Scan for the cell matching the given text and deliver its (X, Y) coordinate at center. 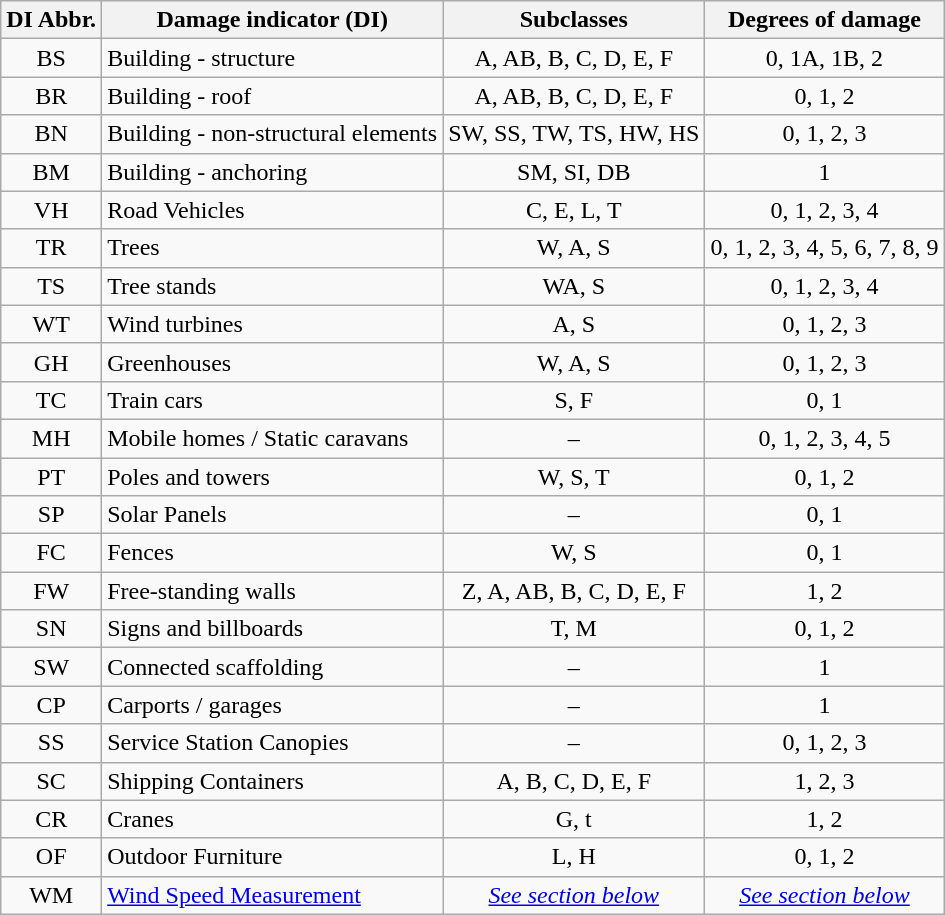
SN (52, 629)
A, S (574, 324)
CR (52, 819)
1, 2, 3 (824, 781)
Wind turbines (272, 324)
VH (52, 210)
W, S (574, 553)
0, 1A, 1B, 2 (824, 58)
SM, SI, DB (574, 172)
Trees (272, 248)
Poles and towers (272, 477)
MH (52, 438)
BN (52, 134)
Mobile homes / Static caravans (272, 438)
SS (52, 743)
Cranes (272, 819)
0, 1, 2, 3, 4, 5, 6, 7, 8, 9 (824, 248)
FW (52, 591)
BR (52, 96)
TR (52, 248)
WT (52, 324)
CP (52, 705)
TC (52, 400)
PT (52, 477)
Degrees of damage (824, 20)
WA, S (574, 286)
Connected scaffolding (272, 667)
GH (52, 362)
Solar Panels (272, 515)
Signs and billboards (272, 629)
L, H (574, 857)
A, B, C, D, E, F (574, 781)
Train cars (272, 400)
Building - structure (272, 58)
Z, A, AB, B, C, D, E, F (574, 591)
Shipping Containers (272, 781)
G, t (574, 819)
S, F (574, 400)
Wind Speed Measurement (272, 895)
WM (52, 895)
Greenhouses (272, 362)
T, M (574, 629)
SP (52, 515)
Building - roof (272, 96)
OF (52, 857)
Outdoor Furniture (272, 857)
BS (52, 58)
FC (52, 553)
Service Station Canopies (272, 743)
SW (52, 667)
Fences (272, 553)
Building - non-structural elements (272, 134)
TS (52, 286)
C, E, L, T (574, 210)
Subclasses (574, 20)
Free-standing walls (272, 591)
W, S, T (574, 477)
Carports / garages (272, 705)
BM (52, 172)
Tree stands (272, 286)
Damage indicator (DI) (272, 20)
SW, SS, TW, TS, HW, HS (574, 134)
0, 1, 2, 3, 4, 5 (824, 438)
SC (52, 781)
Building - anchoring (272, 172)
Road Vehicles (272, 210)
DI Abbr. (52, 20)
